Return (x, y) of the center of cell containing provided text 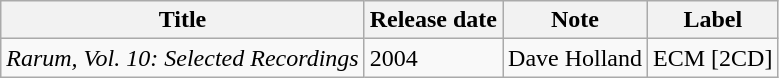
Note (576, 20)
ECM [2CD] (713, 58)
Title (182, 20)
Label (713, 20)
Rarum, Vol. 10: Selected Recordings (182, 58)
Dave Holland (576, 58)
Release date (433, 20)
2004 (433, 58)
